For the text-containing cell, return its midpoint in [X, Y] coordinate format. 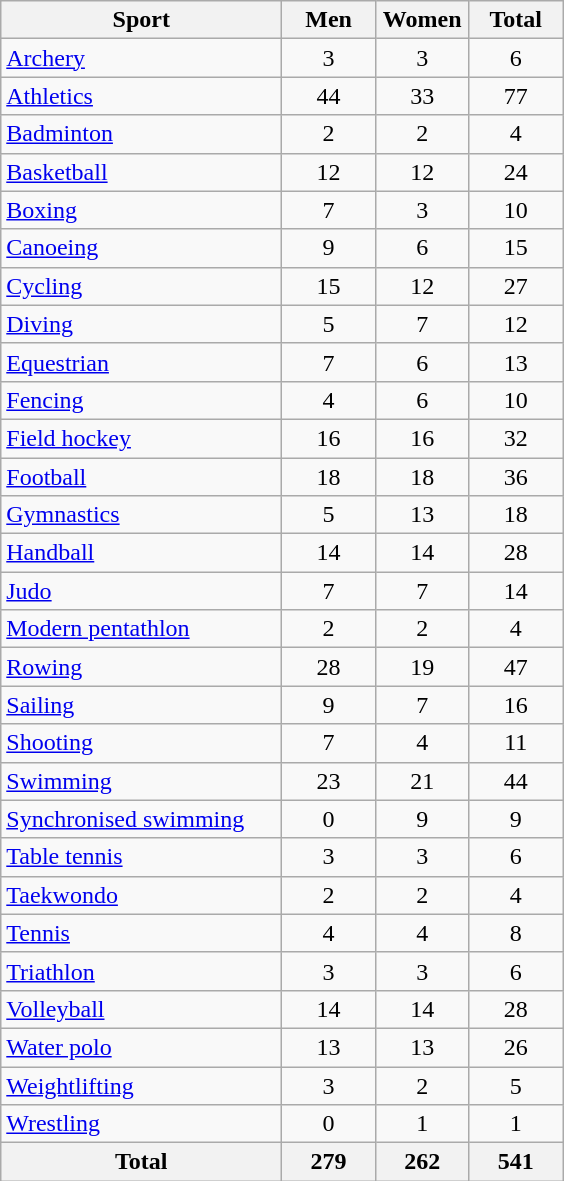
Men [329, 20]
27 [516, 286]
Volleyball [142, 1009]
Athletics [142, 96]
262 [422, 1162]
541 [516, 1162]
Table tennis [142, 857]
Triathlon [142, 971]
21 [422, 781]
Synchronised swimming [142, 819]
47 [516, 667]
Water polo [142, 1047]
Equestrian [142, 362]
32 [516, 438]
Women [422, 20]
19 [422, 667]
Diving [142, 324]
77 [516, 96]
Cycling [142, 286]
279 [329, 1162]
Modern pentathlon [142, 629]
Taekwondo [142, 895]
Sailing [142, 705]
Judo [142, 591]
Canoeing [142, 248]
Badminton [142, 134]
Swimming [142, 781]
Football [142, 477]
24 [516, 172]
26 [516, 1047]
8 [516, 933]
Field hockey [142, 438]
Wrestling [142, 1124]
Archery [142, 58]
Tennis [142, 933]
Gymnastics [142, 515]
Boxing [142, 210]
11 [516, 743]
23 [329, 781]
Fencing [142, 400]
36 [516, 477]
Rowing [142, 667]
Basketball [142, 172]
Weightlifting [142, 1085]
Shooting [142, 743]
33 [422, 96]
Sport [142, 20]
Handball [142, 553]
